Detect which cell encompasses the target text, then output its [x, y] center coordinate. 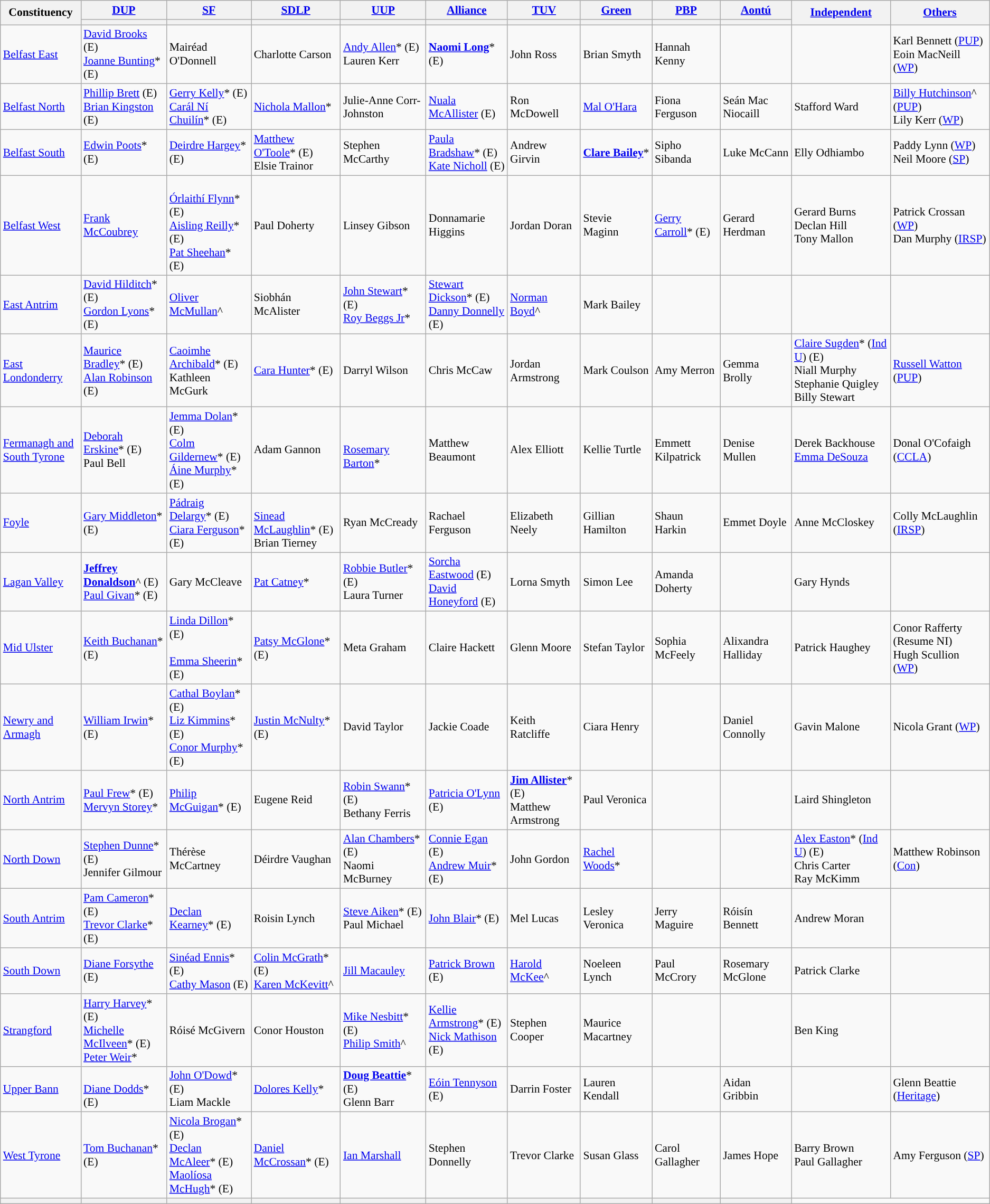
Laird Shingleton [841, 800]
Eóin Tennyson (E) [467, 1089]
Paddy Lynn (WP)Neil Moore (SP) [940, 153]
Matthew Robinson (Con) [940, 859]
Independent [841, 13]
David Brooks (E)Joanne Bunting* (E) [124, 54]
Stephen McCarthy [383, 153]
Stewart Dickson* (E)Danny Donnelly (E) [467, 305]
Billy Hutchinson^ (PUP)Lily Kerr (WP) [940, 107]
Caoimhe Archibald* (E)Kathleen McGurk [209, 371]
John Blair* (E) [467, 918]
Foyle [41, 523]
Mairéad O'Donnell [209, 54]
Luke McCann [756, 153]
Seán Mac Niocaill [756, 107]
Alex Elliott [544, 450]
Aontú [756, 10]
David Taylor [383, 728]
Green [616, 10]
Pam Cameron* (E)Trevor Clarke* (E) [124, 918]
Pádraig Delargy* (E)Ciara Ferguson* (E) [209, 523]
Deborah Erskine* (E)Paul Bell [124, 450]
Alixandra Halliday [756, 648]
Harry Harvey* (E)Michelle McIlveen* (E)Peter Weir* [124, 1030]
Linsey Gibson [383, 225]
Doug Beattie* (E)Glenn Barr [383, 1089]
Ian Marshall [383, 1155]
Chris McCaw [467, 371]
John Ross [544, 54]
Donal O'Cofaigh (CCLA) [940, 450]
Patrick Haughey [841, 648]
Kellie Turtle [616, 450]
Gillian Hamilton [616, 523]
Tom Buchanan* (E) [124, 1155]
South Antrim [41, 918]
Newry and Armagh [41, 728]
David Hilditch* (E)Gordon Lyons* (E) [124, 305]
Nicola Brogan* (E)Declan McAleer* (E)Maolíosa McHugh* (E) [209, 1155]
Philip McGuigan* (E) [209, 800]
Thérèse McCartney [209, 859]
Órlaithí Flynn* (E)Aisling Reilly* (E)Pat Sheehan* (E) [209, 225]
Shaun Harkin [686, 523]
Stephen Cooper [544, 1030]
Ryan McCready [383, 523]
Clare Bailey* [616, 153]
Upper Bann [41, 1089]
Darrin Foster [544, 1089]
Déirdre Vaughan [296, 859]
Nuala McAllister (E) [467, 107]
Stevie Maginn [616, 225]
Amanda Doherty [686, 582]
John Stewart* (E)Roy Beggs Jr* [383, 305]
Gerry Kelly* (E)Carál Ní Chuilín* (E) [209, 107]
Glenn Moore [544, 648]
Robbie Butler* (E)Laura Turner [383, 582]
Gavin Malone [841, 728]
Steve Aiken* (E)Paul Michael [383, 918]
Others [940, 13]
Róisín Bennett [756, 918]
Mal O'Hara [616, 107]
William Irwin* (E) [124, 728]
Conor Rafferty (Resume NI)Hugh Scullion (WP) [940, 648]
Belfast East [41, 54]
Ben King [841, 1030]
Sinead McLaughlin* (E)Brian Tierney [296, 523]
Charlotte Carson [296, 54]
Carol Gallagher [686, 1155]
Rachael Ferguson [467, 523]
Noeleen Lynch [616, 971]
West Tyrone [41, 1155]
John O'Dowd* (E)Liam Mackle [209, 1089]
Linda Dillon* (E)Emma Sheerin* (E) [209, 648]
Karl Bennett (PUP)Eoin MacNeill (WP) [940, 54]
Constituency [41, 13]
Trevor Clarke [544, 1155]
Conor Houston [296, 1030]
Paul Frew* (E)Mervyn Storey* [124, 800]
Belfast North [41, 107]
Stefan Taylor [616, 648]
Jeffrey Donaldson^ (E)Paul Givan* (E) [124, 582]
Lesley Veronica [616, 918]
Gary McCleave [209, 582]
Frank McCoubrey [124, 225]
Donnamarie Higgins [467, 225]
South Down [41, 971]
Meta Graham [383, 648]
Deirdre Hargey* (E) [209, 153]
East Antrim [41, 305]
Emmett Kilpatrick [686, 450]
Nichola Mallon* [296, 107]
Belfast West [41, 225]
SDLP [296, 10]
Mid Ulster [41, 648]
Edwin Poots* (E) [124, 153]
Sorcha Eastwood (E)David Honeyford (E) [467, 582]
Siobhán McAlister [296, 305]
James Hope [756, 1155]
Jemma Dolan* (E)Colm Gildernew* (E)Áine Murphy* (E) [209, 450]
Amy Ferguson (SP) [940, 1155]
SF [209, 10]
Julie-Anne Corr-Johnston [383, 107]
Rosemary Barton* [383, 450]
DUP [124, 10]
Colly McLaughlin (IRSP) [940, 523]
Eugene Reid [296, 800]
Phillip Brett (E)Brian Kingston (E) [124, 107]
Lauren Kendall [616, 1089]
Elly Odhiambo [841, 153]
East Londonderry [41, 371]
Strangford [41, 1030]
Kellie Armstrong* (E)Nick Mathison (E) [467, 1030]
Claire Hackett [467, 648]
Anne McCloskey [841, 523]
Stephen Donnelly [467, 1155]
Ciara Henry [616, 728]
Robin Swann* (E)Bethany Ferris [383, 800]
Jordan Armstrong [544, 371]
Paul Doherty [296, 225]
Hannah Kenny [686, 54]
Matthew Beaumont [467, 450]
Alan Chambers* (E)Naomi McBurney [383, 859]
Jerry Maguire [686, 918]
Adam Gannon [296, 450]
Aidan Gribbin [756, 1089]
PBP [686, 10]
Jim Allister* (E)Matthew Armstrong [544, 800]
Mark Bailey [616, 305]
Lagan Valley [41, 582]
Amy Merron [686, 371]
Fermanagh andSouth Tyrone [41, 450]
Glenn Beattie (Heritage) [940, 1089]
Jill Macauley [383, 971]
Andrew Moran [841, 918]
Paula Bradshaw* (E)Kate Nicholl (E) [467, 153]
North Antrim [41, 800]
Matthew O'Toole* (E)Elsie Trainor [296, 153]
Róisé McGivern [209, 1030]
Naomi Long* (E) [467, 54]
Sophia McFeely [686, 648]
UUP [383, 10]
Sinéad Ennis* (E)Cathy Mason (E) [209, 971]
Alliance [467, 10]
Diane Dodds* (E) [124, 1089]
Emmet Doyle [756, 523]
Mark Coulson [616, 371]
Darryl Wilson [383, 371]
Keith Ratcliffe [544, 728]
Andrew Girvin [544, 153]
Alex Easton* (Ind U) (E)Chris CarterRay McKimm [841, 859]
Patsy McGlone* (E) [296, 648]
Norman Boyd^ [544, 305]
Jackie Coade [467, 728]
Stephen Dunne* (E)Jennifer Gilmour [124, 859]
Harold McKee^ [544, 971]
Derek BackhouseEmma DeSouza [841, 450]
Brian Smyth [616, 54]
Elizabeth Neely [544, 523]
Keith Buchanan* (E) [124, 648]
Gary Middleton* (E) [124, 523]
Roisin Lynch [296, 918]
Paul McCrory [686, 971]
Paul Veronica [616, 800]
Patricia O'Lynn (E) [467, 800]
Maurice Bradley* (E)Alan Robinson (E) [124, 371]
Daniel Connolly [756, 728]
Gerard BurnsDeclan HillTony Mallon [841, 225]
North Down [41, 859]
Lorna Smyth [544, 582]
Fiona Ferguson [686, 107]
Claire Sugden* (Ind U) (E)Niall MurphyStephanie QuigleyBilly Stewart [841, 371]
Barry BrownPaul Gallagher [841, 1155]
Stafford Ward [841, 107]
Ron McDowell [544, 107]
Belfast South [41, 153]
Justin McNulty* (E) [296, 728]
Cara Hunter* (E) [296, 371]
Gemma Brolly [756, 371]
Maurice Macartney [616, 1030]
Patrick Brown (E) [467, 971]
Nicola Grant (WP) [940, 728]
Denise Mullen [756, 450]
Patrick Crossan (WP)Dan Murphy (IRSP) [940, 225]
Patrick Clarke [841, 971]
Oliver McMullan^ [209, 305]
Connie Egan (E)Andrew Muir* (E) [467, 859]
Simon Lee [616, 582]
TUV [544, 10]
Jordan Doran [544, 225]
Sipho Sibanda [686, 153]
Andy Allen* (E)Lauren Kerr [383, 54]
Gerry Carroll* (E) [686, 225]
Mel Lucas [544, 918]
Gerard Herdman [756, 225]
Mike Nesbitt* (E)Philip Smith^ [383, 1030]
Daniel McCrossan* (E) [296, 1155]
John Gordon [544, 859]
Diane Forsythe (E) [124, 971]
Declan Kearney* (E) [209, 918]
Cathal Boylan* (E)Liz Kimmins* (E)Conor Murphy* (E) [209, 728]
Susan Glass [616, 1155]
Colin McGrath* (E)Karen McKevitt^ [296, 971]
Dolores Kelly* [296, 1089]
Pat Catney* [296, 582]
Gary Hynds [841, 582]
Russell Watton (PUP) [940, 371]
Rosemary McGlone [756, 971]
Rachel Woods* [616, 859]
